Capture the cell that displays the provided text and extract its [x, y] central coordinate. 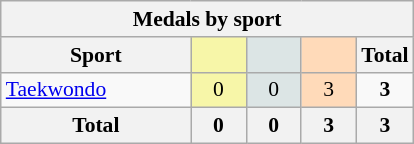
Sport [96, 55]
Taekwondo [96, 90]
Medals by sport [208, 19]
